Search for the cell housing the specified text and yield its [x, y] center coordinate. 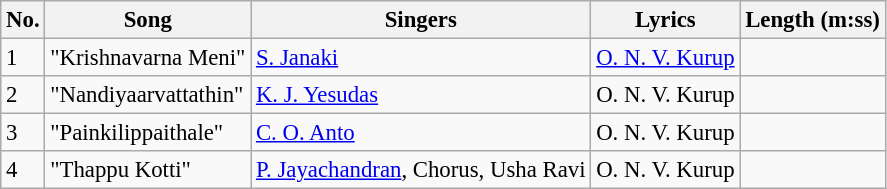
Lyrics [666, 20]
Song [148, 20]
S. Janaki [421, 58]
Length (m:ss) [812, 20]
No. [23, 20]
"Nandiyaarvattathin" [148, 95]
1 [23, 58]
"Thappu Kotti" [148, 170]
"Krishnavarna Meni" [148, 58]
2 [23, 95]
P. Jayachandran, Chorus, Usha Ravi [421, 170]
C. O. Anto [421, 133]
3 [23, 133]
Singers [421, 20]
"Painkilippaithale" [148, 133]
K. J. Yesudas [421, 95]
4 [23, 170]
